Determine the [x, y] coordinate at the center of the cell enclosing the given text.  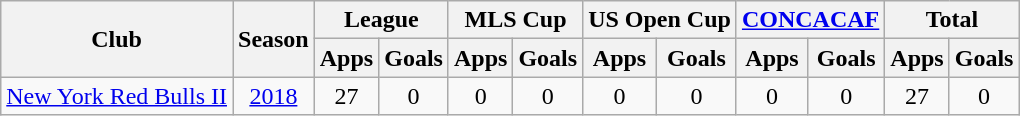
Total [952, 20]
League [381, 20]
CONCACAF [810, 20]
US Open Cup [660, 20]
Club [117, 39]
New York Red Bulls II [117, 96]
MLS Cup [515, 20]
Season [273, 39]
2018 [273, 96]
